Search for the cell housing the specified text and yield its (x, y) center coordinate. 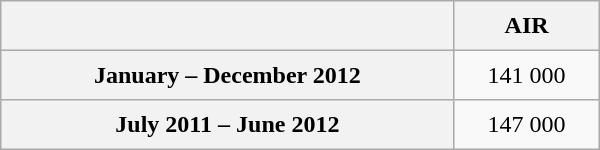
141 000 (526, 75)
January – December 2012 (228, 75)
147 000 (526, 125)
July 2011 – June 2012 (228, 125)
AIR (526, 26)
